From the cell containing the given text, extract its center point as (X, Y) coordinate. 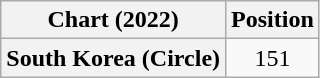
Chart (2022) (114, 20)
South Korea (Circle) (114, 58)
151 (273, 58)
Position (273, 20)
